Determine the [x, y] coordinate at the center of the cell enclosing the given text.  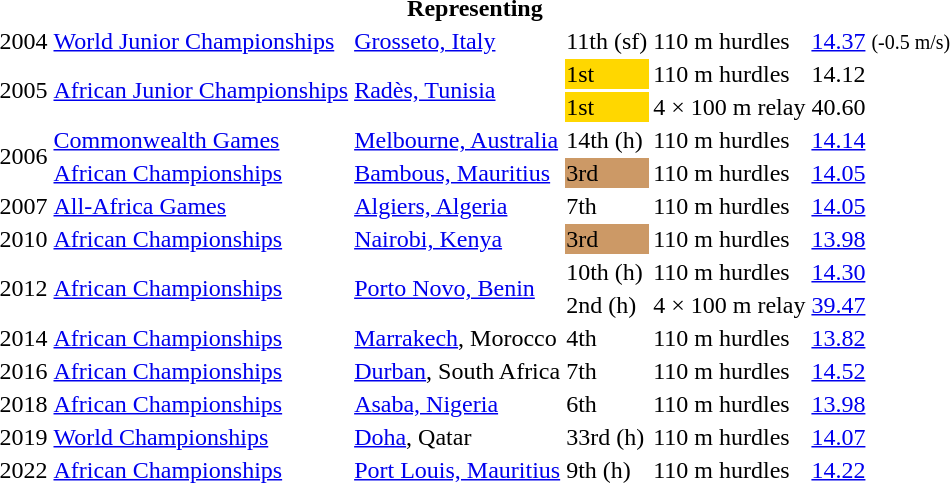
Grosseto, Italy [458, 41]
Porto Novo, Benin [458, 288]
Marrakech, Morocco [458, 338]
11th (sf) [607, 41]
African Junior Championships [201, 90]
Bambous, Mauritius [458, 173]
Asaba, Nigeria [458, 404]
World Championships [201, 437]
10th (h) [607, 272]
2nd (h) [607, 305]
Nairobi, Kenya [458, 239]
14th (h) [607, 140]
Radès, Tunisia [458, 90]
Algiers, Algeria [458, 206]
Durban, South Africa [458, 371]
World Junior Championships [201, 41]
Melbourne, Australia [458, 140]
Commonwealth Games [201, 140]
Doha, Qatar [458, 437]
33rd (h) [607, 437]
6th [607, 404]
4th [607, 338]
All-Africa Games [201, 206]
